Determine the [x, y] coordinate at the center of the cell enclosing the given text.  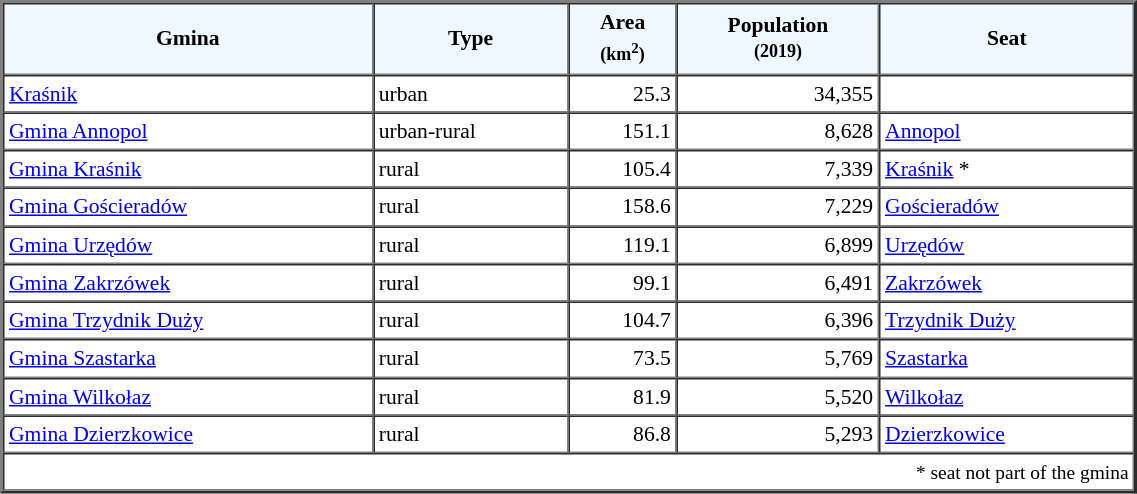
5,520 [778, 396]
Gmina Gościeradów [188, 207]
6,899 [778, 245]
Szastarka [1007, 359]
Trzydnik Duży [1007, 321]
Urzędów [1007, 245]
105.4 [622, 169]
Gmina Trzydnik Duży [188, 321]
urban [471, 93]
Seat [1007, 38]
* seat not part of the gmina [569, 472]
Gmina Szastarka [188, 359]
Gmina [188, 38]
urban-rural [471, 131]
Gmina Urzędów [188, 245]
5,769 [778, 359]
Zakrzówek [1007, 283]
7,339 [778, 169]
8,628 [778, 131]
Gmina Dzierzkowice [188, 434]
99.1 [622, 283]
Type [471, 38]
6,396 [778, 321]
81.9 [622, 396]
119.1 [622, 245]
Kraśnik * [1007, 169]
104.7 [622, 321]
Dzierzkowice [1007, 434]
Gmina Wilkołaz [188, 396]
151.1 [622, 131]
73.5 [622, 359]
25.3 [622, 93]
Gmina Zakrzówek [188, 283]
Area(km2) [622, 38]
Gmina Annopol [188, 131]
Annopol [1007, 131]
Gmina Kraśnik [188, 169]
5,293 [778, 434]
86.8 [622, 434]
Wilkołaz [1007, 396]
158.6 [622, 207]
34,355 [778, 93]
6,491 [778, 283]
Population(2019) [778, 38]
Gościeradów [1007, 207]
7,229 [778, 207]
Kraśnik [188, 93]
